Identify which cell holds the provided text, then report its [x, y] central coordinate. 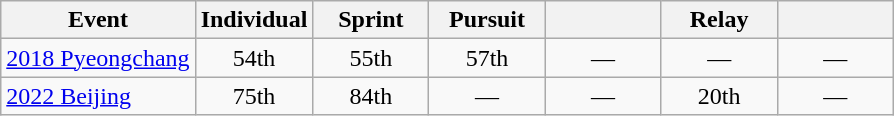
Relay [719, 20]
Sprint [371, 20]
57th [487, 58]
Event [98, 20]
Pursuit [487, 20]
2018 Pyeongchang [98, 58]
54th [254, 58]
2022 Beijing [98, 96]
84th [371, 96]
55th [371, 58]
75th [254, 96]
Individual [254, 20]
20th [719, 96]
